Find where the given text appears and provide that cell's center as [X, Y] coordinate. 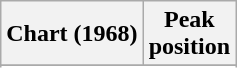
Peak position [189, 34]
Chart (1968) [72, 34]
